Provide the (x, y) coordinate of the cell's center where the given text is located.  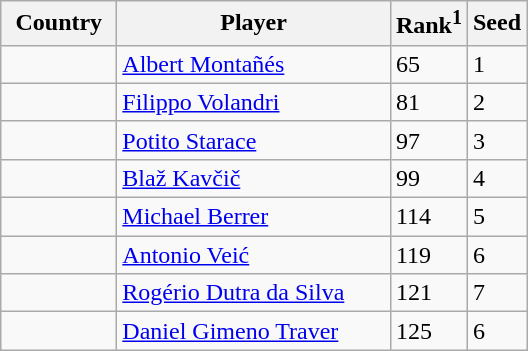
125 (428, 331)
Rogério Dutra da Silva (254, 293)
Player (254, 24)
121 (428, 293)
Country (59, 24)
7 (496, 293)
Michael Berrer (254, 217)
Potito Starace (254, 140)
Blaž Kavčič (254, 178)
119 (428, 255)
Seed (496, 24)
114 (428, 217)
5 (496, 217)
65 (428, 64)
3 (496, 140)
Rank1 (428, 24)
Daniel Gimeno Traver (254, 331)
Filippo Volandri (254, 102)
81 (428, 102)
Albert Montañés (254, 64)
99 (428, 178)
4 (496, 178)
97 (428, 140)
Antonio Veić (254, 255)
2 (496, 102)
1 (496, 64)
